Scan for the cell matching the given text and deliver its [X, Y] coordinate at center. 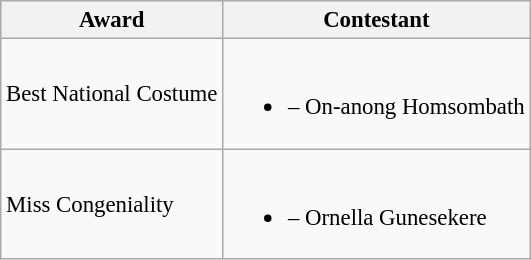
Miss Congeniality [112, 204]
– On-anong Homsombath [376, 94]
Contestant [376, 20]
Best National Costume [112, 94]
Award [112, 20]
– Ornella Gunesekere [376, 204]
